Provide the [X, Y] coordinate of the cell's center where the given text is located.  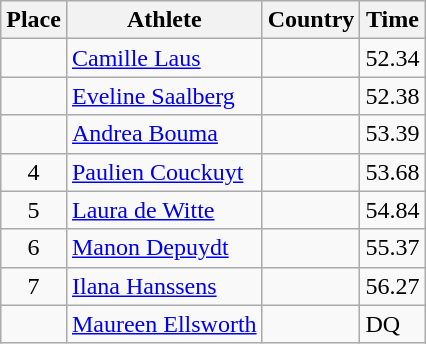
Manon Depuydt [164, 248]
52.38 [392, 96]
Laura de Witte [164, 210]
Time [392, 20]
Camille Laus [164, 58]
4 [34, 172]
Country [311, 20]
Eveline Saalberg [164, 96]
Ilana Hanssens [164, 286]
54.84 [392, 210]
6 [34, 248]
52.34 [392, 58]
55.37 [392, 248]
Maureen Ellsworth [164, 324]
DQ [392, 324]
7 [34, 286]
Andrea Bouma [164, 134]
Paulien Couckuyt [164, 172]
Athlete [164, 20]
53.39 [392, 134]
53.68 [392, 172]
56.27 [392, 286]
Place [34, 20]
5 [34, 210]
